Return (x, y) of the center of cell containing provided text 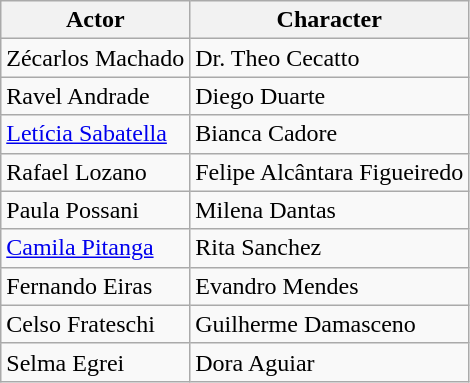
Dora Aguiar (330, 362)
Letícia Sabatella (96, 134)
Selma Egrei (96, 362)
Guilherme Damasceno (330, 324)
Camila Pitanga (96, 248)
Rita Sanchez (330, 248)
Felipe Alcântara Figueiredo (330, 172)
Character (330, 20)
Ravel Andrade (96, 96)
Diego Duarte (330, 96)
Evandro Mendes (330, 286)
Zécarlos Machado (96, 58)
Dr. Theo Cecatto (330, 58)
Bianca Cadore (330, 134)
Rafael Lozano (96, 172)
Fernando Eiras (96, 286)
Milena Dantas (330, 210)
Celso Frateschi (96, 324)
Paula Possani (96, 210)
Actor (96, 20)
